Determine the (x, y) coordinate at the center of the cell enclosing the given text.  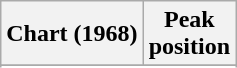
Peak position (189, 34)
Chart (1968) (72, 34)
